Provide the [x, y] coordinate of the cell's center where the given text is located.  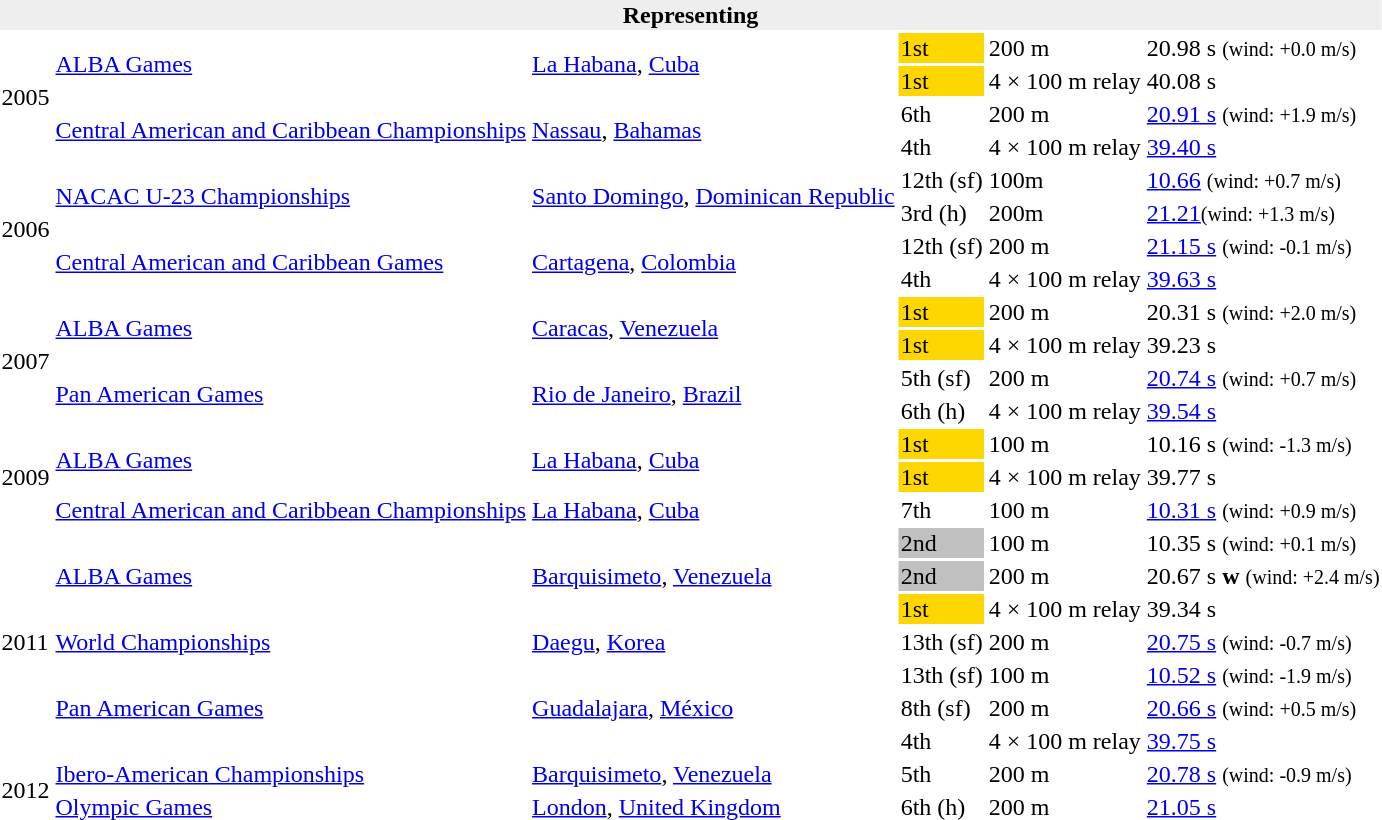
39.40 s [1263, 147]
6th [942, 114]
2006 [26, 230]
20.91 s (wind: +1.9 m/s) [1263, 114]
20.78 s (wind: -0.9 m/s) [1263, 774]
Guadalajara, México [714, 708]
Nassau, Bahamas [714, 130]
10.66 (wind: +0.7 m/s) [1263, 180]
2009 [26, 477]
World Championships [291, 642]
Cartagena, Colombia [714, 262]
40.08 s [1263, 81]
5th [942, 774]
20.74 s (wind: +0.7 m/s) [1263, 378]
10.35 s (wind: +0.1 m/s) [1263, 543]
39.23 s [1263, 345]
10.52 s (wind: -1.9 m/s) [1263, 675]
21.15 s (wind: -0.1 m/s) [1263, 246]
20.31 s (wind: +2.0 m/s) [1263, 312]
39.75 s [1263, 741]
Caracas, Venezuela [714, 328]
2007 [26, 362]
20.67 s w (wind: +2.4 m/s) [1263, 576]
Central American and Caribbean Games [291, 262]
Rio de Janeiro, Brazil [714, 394]
39.54 s [1263, 411]
2005 [26, 98]
3rd (h) [942, 213]
39.63 s [1263, 279]
8th (sf) [942, 708]
20.75 s (wind: -0.7 m/s) [1263, 642]
Representing [690, 15]
20.98 s (wind: +0.0 m/s) [1263, 48]
5th (sf) [942, 378]
39.77 s [1263, 477]
7th [942, 510]
6th (h) [942, 411]
2011 [26, 642]
200m [1064, 213]
100m [1064, 180]
21.21(wind: +1.3 m/s) [1263, 213]
Daegu, Korea [714, 642]
10.16 s (wind: -1.3 m/s) [1263, 444]
39.34 s [1263, 609]
NACAC U-23 Championships [291, 196]
Santo Domingo, Dominican Republic [714, 196]
Ibero-American Championships [291, 774]
20.66 s (wind: +0.5 m/s) [1263, 708]
10.31 s (wind: +0.9 m/s) [1263, 510]
